Return the (X, Y) coordinate for the center point of the cell that contains the specified text.  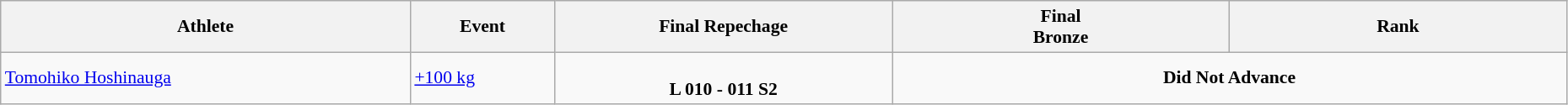
Final Bronze (1061, 27)
Athlete (206, 27)
Tomohiko Hoshinauga (206, 77)
L 010 - 011 S2 (724, 77)
Event (482, 27)
Final Repechage (724, 27)
Rank (1398, 27)
+100 kg (482, 77)
Did Not Advance (1230, 77)
